Identify which cell holds the provided text, then report its (X, Y) central coordinate. 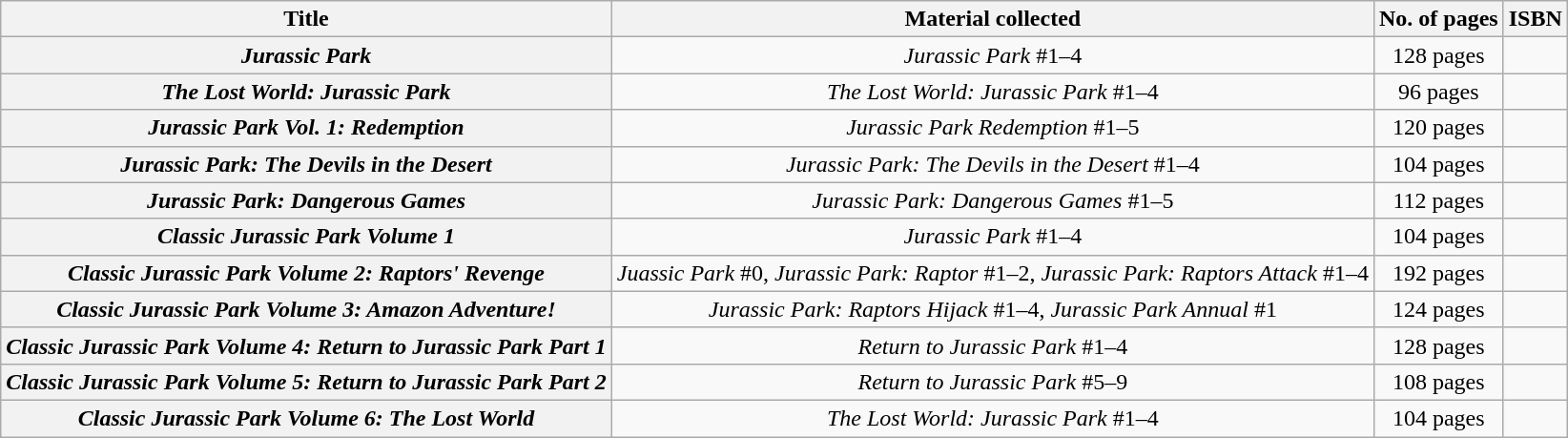
Jurassic Park: Dangerous Games (306, 200)
No. of pages (1438, 19)
124 pages (1438, 309)
120 pages (1438, 128)
Classic Jurassic Park Volume 5: Return to Jurassic Park Part 2 (306, 382)
Jurassic Park Redemption #1–5 (992, 128)
96 pages (1438, 92)
Jurassic Park: The Devils in the Desert #1–4 (992, 164)
Jurassic Park: Raptors Hijack #1–4, Jurassic Park Annual #1 (992, 309)
108 pages (1438, 382)
Classic Jurassic Park Volume 3: Amazon Adventure! (306, 309)
Material collected (992, 19)
Classic Jurassic Park Volume 6: The Lost World (306, 418)
Jurassic Park (306, 55)
The Lost World: Jurassic Park (306, 92)
Classic Jurassic Park Volume 1 (306, 237)
Return to Jurassic Park #1–4 (992, 345)
Jurassic Park: Dangerous Games #1–5 (992, 200)
Title (306, 19)
Juassic Park #0, Jurassic Park: Raptor #1–2, Jurassic Park: Raptors Attack #1–4 (992, 273)
192 pages (1438, 273)
Jurassic Park Vol. 1: Redemption (306, 128)
ISBN (1536, 19)
Jurassic Park: The Devils in the Desert (306, 164)
Return to Jurassic Park #5–9 (992, 382)
Classic Jurassic Park Volume 2: Raptors' Revenge (306, 273)
112 pages (1438, 200)
Classic Jurassic Park Volume 4: Return to Jurassic Park Part 1 (306, 345)
